Provide the [x, y] coordinate of the cell's center where the given text is located.  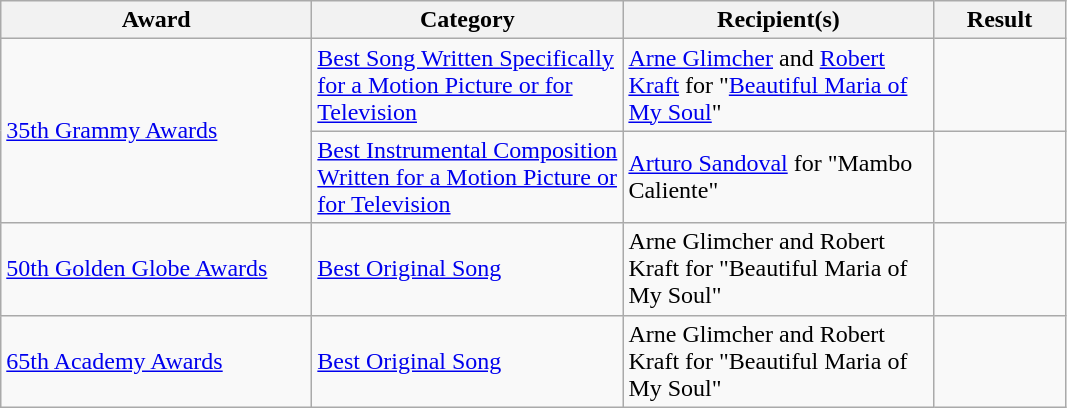
Award [156, 20]
65th Academy Awards [156, 361]
Result [1000, 20]
35th Grammy Awards [156, 131]
50th Golden Globe Awards [156, 269]
Best Instrumental Composition Written for a Motion Picture or for Television [468, 177]
Recipient(s) [778, 20]
Arturo Sandoval for "Mambo Caliente" [778, 177]
Category [468, 20]
Best Song Written Specifically for a Motion Picture or for Television [468, 85]
